Pinpoint the cell where the given text exists, returning its [X, Y] midpoint coordinate. 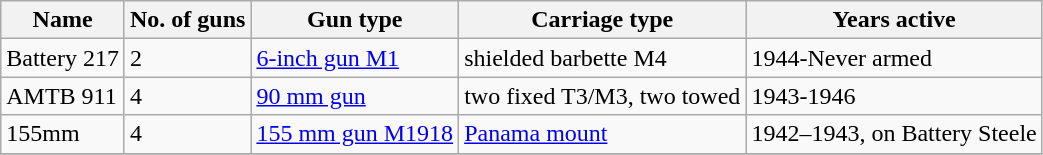
Gun type [355, 20]
6-inch gun M1 [355, 58]
Battery 217 [63, 58]
Years active [894, 20]
90 mm gun [355, 96]
Panama mount [602, 134]
two fixed T3/M3, two towed [602, 96]
2 [187, 58]
155 mm gun M1918 [355, 134]
No. of guns [187, 20]
1943-1946 [894, 96]
155mm [63, 134]
Name [63, 20]
AMTB 911 [63, 96]
shielded barbette M4 [602, 58]
1944-Never armed [894, 58]
Carriage type [602, 20]
1942–1943, on Battery Steele [894, 134]
